Extract the [x, y] coordinate from the center of the cell holding the provided text.  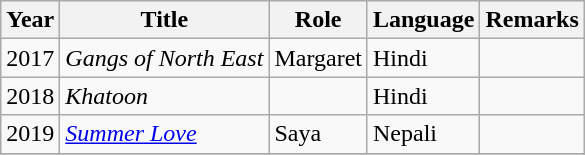
Khatoon [164, 96]
Language [423, 20]
Role [318, 20]
2018 [30, 96]
Summer Love [164, 134]
Title [164, 20]
Year [30, 20]
2019 [30, 134]
2017 [30, 58]
Gangs of North East [164, 58]
Saya [318, 134]
Margaret [318, 58]
Nepali [423, 134]
Remarks [532, 20]
